Pinpoint the cell where the given text exists, returning its (X, Y) midpoint coordinate. 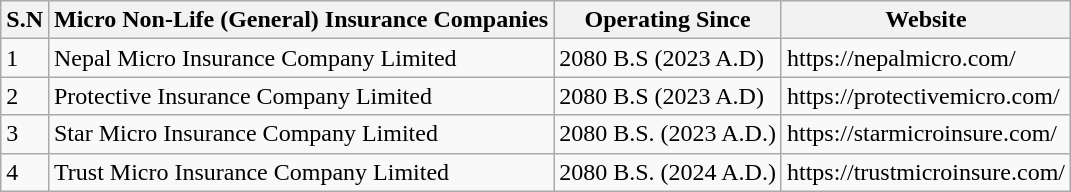
2080 B.S. (2023 A.D.) (668, 134)
S.N (25, 20)
Website (926, 20)
Star Micro Insurance Company Limited (300, 134)
Operating Since (668, 20)
2 (25, 96)
2080 B.S. (2024 A.D.) (668, 172)
4 (25, 172)
Micro Non-Life (General) Insurance Companies (300, 20)
https://trustmicroinsure.com/ (926, 172)
Trust Micro Insurance Company Limited (300, 172)
https://starmicroinsure.com/ (926, 134)
3 (25, 134)
Nepal Micro Insurance Company Limited (300, 58)
Protective Insurance Company Limited (300, 96)
https://nepalmicro.com/ (926, 58)
https://protectivemicro.com/ (926, 96)
1 (25, 58)
